Return the (x, y) coordinate for the center point of the cell that contains the specified text.  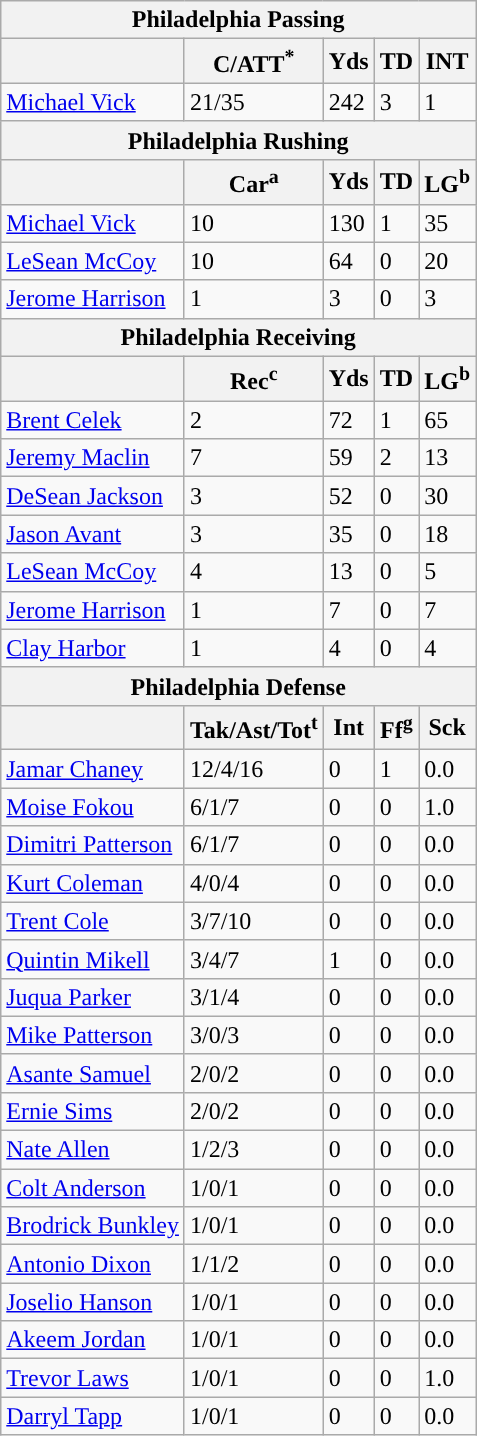
Moise Fokou (93, 807)
3/7/10 (254, 921)
Kurt Coleman (93, 883)
72 (348, 420)
Dimitri Patterson (93, 845)
20 (448, 261)
Akeem Jordan (93, 1340)
Trent Cole (93, 921)
Cara (254, 182)
Mike Patterson (93, 1035)
Brodrick Bunkley (93, 1226)
Ffg (396, 728)
DeSean Jackson (93, 496)
64 (348, 261)
12/4/16 (254, 769)
3/1/4 (254, 997)
30 (448, 496)
Recc (254, 378)
242 (348, 102)
Tak/Ast/Tott (254, 728)
Ernie Sims (93, 1111)
Philadelphia Rushing (238, 140)
Clay Harbor (93, 648)
Philadelphia Passing (238, 20)
Int (348, 728)
130 (348, 223)
Nate Allen (93, 1150)
Jeremy Maclin (93, 458)
1/1/2 (254, 1264)
C/ATT* (254, 62)
Quintin Mikell (93, 959)
52 (348, 496)
Philadelphia Receiving (238, 337)
Antonio Dixon (93, 1264)
Joselio Hanson (93, 1302)
Jason Avant (93, 534)
Juqua Parker (93, 997)
18 (448, 534)
Jamar Chaney (93, 769)
1/2/3 (254, 1150)
Darryl Tapp (93, 1416)
Philadelphia Defense (238, 686)
3/0/3 (254, 1035)
Asante Samuel (93, 1073)
Sck (448, 728)
65 (448, 420)
Trevor Laws (93, 1378)
3/4/7 (254, 959)
4/0/4 (254, 883)
Brent Celek (93, 420)
5 (448, 572)
59 (348, 458)
Colt Anderson (93, 1188)
INT (448, 62)
21/35 (254, 102)
